Locate the cell with the specified text and output its [X, Y] center coordinate. 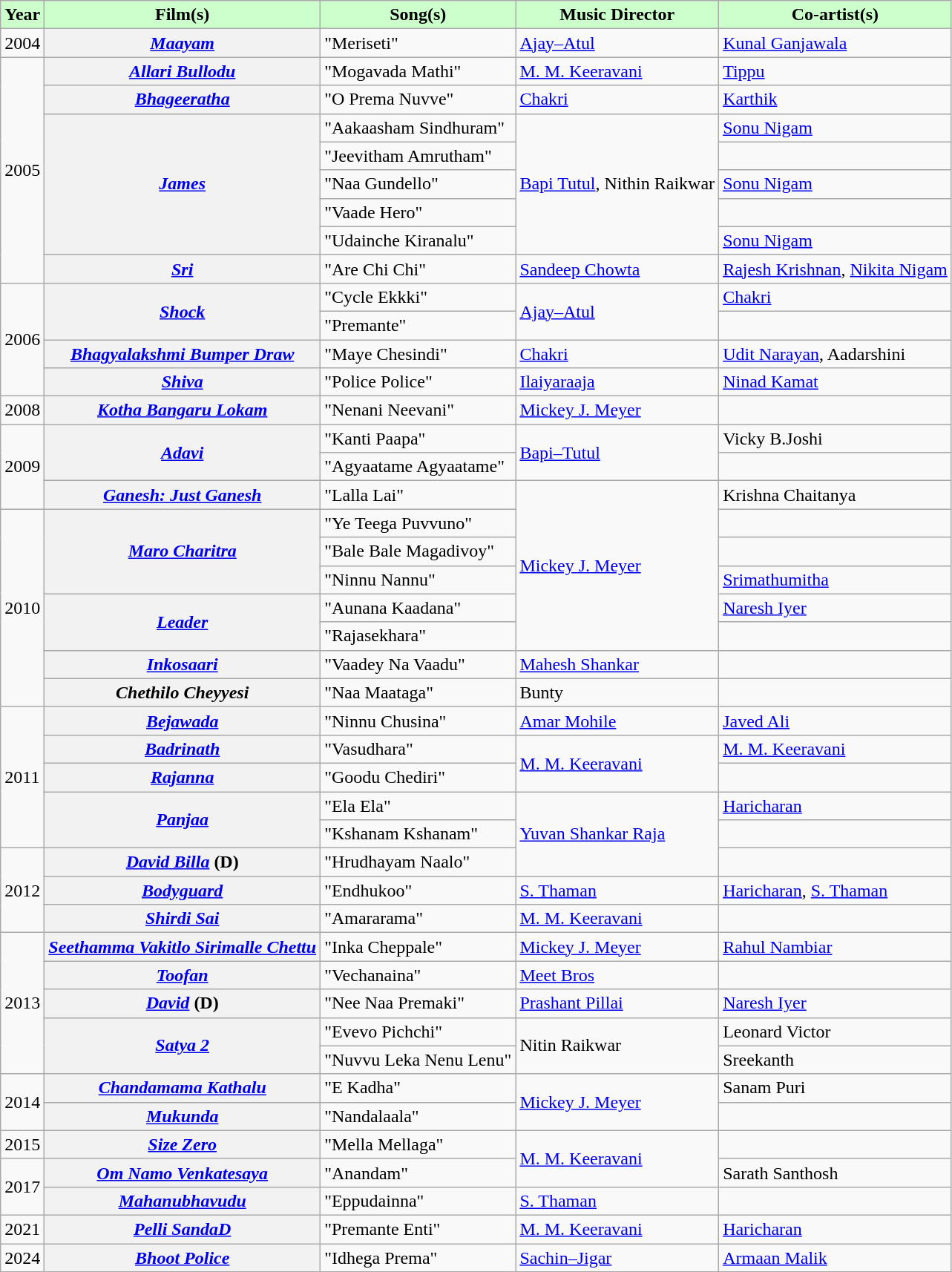
David Billa (D) [183, 862]
"Mogavada Mathi" [418, 71]
"Vaade Hero" [418, 212]
"Bale Bale Magadivoy" [418, 551]
Bapi–Tutul [617, 453]
Kunal Ganjawala [836, 43]
Prashant Pillai [617, 1003]
Mahesh Shankar [617, 664]
Om Namo Venkatesaya [183, 1173]
2009 [22, 467]
Bodyguard [183, 891]
Amar Mohile [617, 721]
"Maye Chesindi" [418, 354]
Rajanna [183, 777]
Inkosaari [183, 664]
2008 [22, 410]
2021 [22, 1229]
Nitin Raikwar [617, 1046]
"Agyaatame Agyaatame" [418, 467]
2004 [22, 43]
"Amararama" [418, 919]
"Police Police" [418, 382]
Leader [183, 622]
Shock [183, 311]
Kotha Bangaru Lokam [183, 410]
Ninad Kamat [836, 382]
Mukunda [183, 1116]
"Cycle Ekkki" [418, 297]
David (D) [183, 1003]
"Naa Gundello" [418, 184]
Sachin–Jigar [617, 1258]
Leonard Victor [836, 1032]
Rajesh Krishnan, Nikita Nigam [836, 269]
"Idhega Prema" [418, 1258]
2012 [22, 891]
"Nee Naa Premaki" [418, 1003]
Seethamma Vakitlo Sirimalle Chettu [183, 947]
Javed Ali [836, 721]
"Ninnu Nannu" [418, 580]
2015 [22, 1144]
"Premante Enti" [418, 1229]
"Kanti Paapa" [418, 439]
"Inka Cheppale" [418, 947]
2011 [22, 777]
2013 [22, 1003]
Udit Narayan, Aadarshini [836, 354]
Shiva [183, 382]
2014 [22, 1102]
Ganesh: Just Ganesh [183, 495]
"Meriseti" [418, 43]
"Ye Teega Puvvuno" [418, 523]
"Anandam" [418, 1173]
"Ela Ela" [418, 805]
2006 [22, 339]
Satya 2 [183, 1046]
"Mella Mellaga" [418, 1144]
"Aunana Kaadana" [418, 608]
Pelli SandaD [183, 1229]
Ilaiyaraaja [617, 382]
Rahul Nambiar [836, 947]
"Hrudhayam Naalo" [418, 862]
Sanam Puri [836, 1088]
2017 [22, 1187]
Bhagyalakshmi Bumper Draw [183, 354]
"Evevo Pichchi" [418, 1032]
Bunty [617, 692]
"Vaadey Na Vaadu" [418, 664]
Chandamama Kathalu [183, 1088]
"Lalla Lai" [418, 495]
Armaan Malik [836, 1258]
"Endhukoo" [418, 891]
Badrinath [183, 749]
"E Kadha" [418, 1088]
Bejawada [183, 721]
"Are Chi Chi" [418, 269]
Co-artist(s) [836, 15]
Chethilo Cheyyesi [183, 692]
2024 [22, 1258]
Yuvan Shankar Raja [617, 833]
"Vasudhara" [418, 749]
Tippu [836, 71]
Maayam [183, 43]
Bhoot Police [183, 1258]
"Kshanam Kshanam" [418, 834]
Mahanubhavudu [183, 1201]
Sreekanth [836, 1060]
"Jeevitham Amrutham" [418, 156]
Allari Bullodu [183, 71]
Toofan [183, 975]
"Aakaasham Sindhuram" [418, 128]
Bapi Tutul, Nithin Raikwar [617, 184]
Film(s) [183, 15]
"Nenani Neevani" [418, 410]
Vicky B.Joshi [836, 439]
Maro Charitra [183, 551]
2010 [22, 608]
"Nuvvu Leka Nenu Lenu" [418, 1060]
Bhageeratha [183, 99]
"Vechanaina" [418, 975]
Year [22, 15]
"Eppudainna" [418, 1201]
Meet Bros [617, 975]
"O Prema Nuvve" [418, 99]
"Premante" [418, 325]
Sandeep Chowta [617, 269]
Panjaa [183, 819]
Sarath Santhosh [836, 1173]
Krishna Chaitanya [836, 495]
Karthik [836, 99]
"Udainche Kiranalu" [418, 240]
"Ninnu Chusina" [418, 721]
Sri [183, 269]
Shirdi Sai [183, 919]
"Rajasekhara" [418, 636]
"Nandalaala" [418, 1116]
"Goodu Chediri" [418, 777]
Adavi [183, 453]
2005 [22, 170]
"Naa Maataga" [418, 692]
Srimathumitha [836, 580]
Haricharan, S. Thaman [836, 891]
Size Zero [183, 1144]
Song(s) [418, 15]
Music Director [617, 15]
James [183, 184]
